Detect which cell encompasses the target text, then output its (X, Y) center coordinate. 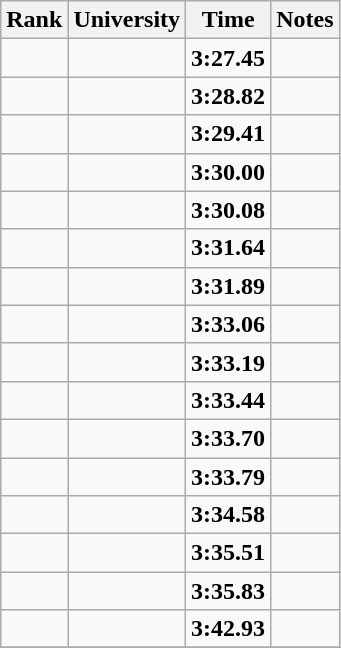
3:28.82 (228, 96)
3:34.58 (228, 515)
3:31.64 (228, 248)
3:35.51 (228, 553)
3:33.79 (228, 477)
3:35.83 (228, 591)
University (127, 20)
3:33.44 (228, 400)
3:31.89 (228, 286)
Notes (305, 20)
3:29.41 (228, 134)
3:33.70 (228, 438)
Rank (34, 20)
3:27.45 (228, 58)
3:30.08 (228, 210)
Time (228, 20)
3:42.93 (228, 629)
3:30.00 (228, 172)
3:33.19 (228, 362)
3:33.06 (228, 324)
